Scan for the cell matching the given text and deliver its (X, Y) coordinate at center. 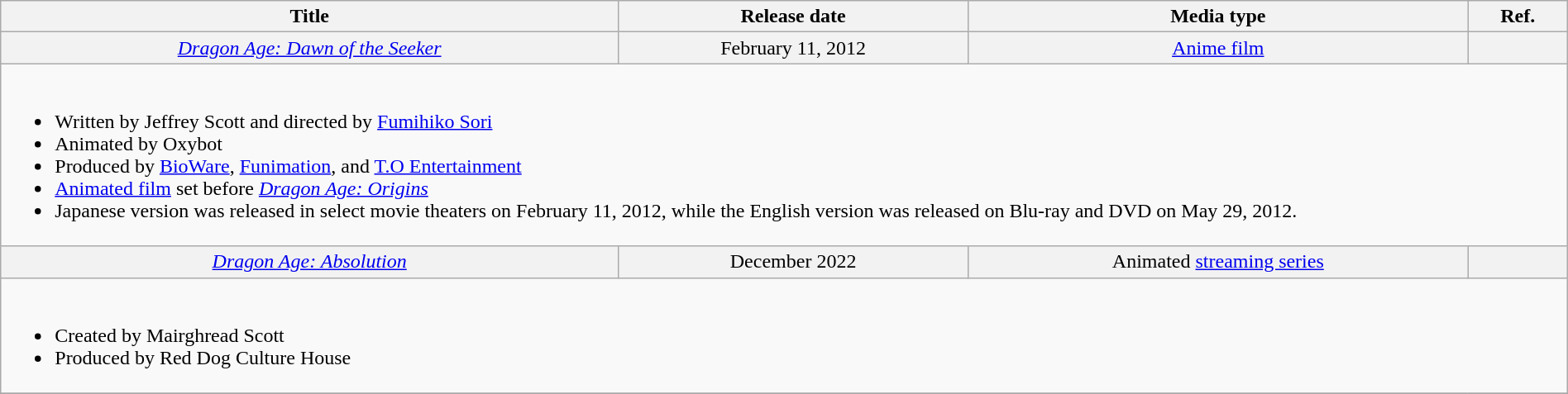
Dragon Age: Absolution (309, 262)
February 11, 2012 (794, 48)
Media type (1218, 17)
Release date (794, 17)
Dragon Age: Dawn of the Seeker (309, 48)
Created by Mairghread ScottProduced by Red Dog Culture House (784, 335)
Ref. (1518, 17)
Title (309, 17)
Animated streaming series (1218, 262)
December 2022 (794, 262)
Anime film (1218, 48)
